Pinpoint the cell where the given text exists, returning its [X, Y] midpoint coordinate. 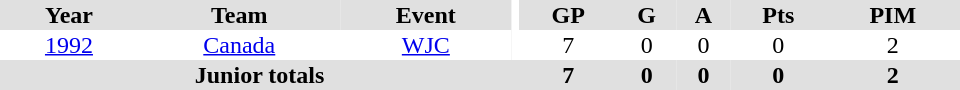
WJC [426, 45]
Canada [240, 45]
GP [568, 15]
Pts [778, 15]
Team [240, 15]
G [646, 15]
A [704, 15]
Year [69, 15]
1992 [69, 45]
Junior totals [260, 75]
Event [426, 15]
PIM [893, 15]
